Pinpoint the cell where the given text exists, returning its (x, y) midpoint coordinate. 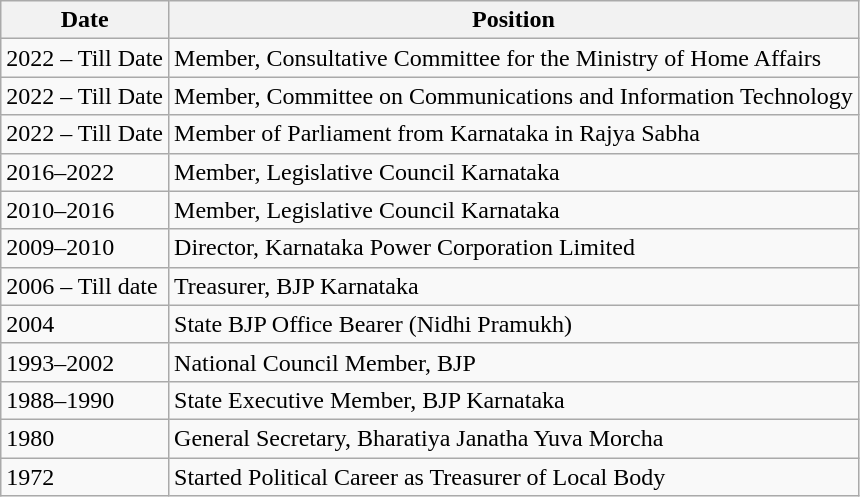
Date (85, 20)
1988–1990 (85, 400)
State Executive Member, BJP Karnataka (514, 400)
1980 (85, 438)
State BJP Office Bearer (Nidhi Pramukh) (514, 324)
Member, Committee on Communications and Information Technology (514, 96)
2009–2010 (85, 248)
2006 – Till date (85, 286)
General Secretary, Bharatiya Janatha Yuva Morcha (514, 438)
Treasurer, BJP Karnataka (514, 286)
1972 (85, 477)
2010–2016 (85, 210)
Started Political Career as Treasurer of Local Body (514, 477)
National Council Member, BJP (514, 362)
Member, Consultative Committee for the Ministry of Home Affairs (514, 58)
2004 (85, 324)
1993–2002 (85, 362)
Director, Karnataka Power Corporation Limited (514, 248)
Position (514, 20)
2016–2022 (85, 172)
Member of Parliament from Karnataka in Rajya Sabha (514, 134)
